Capture the cell that displays the provided text and extract its (x, y) central coordinate. 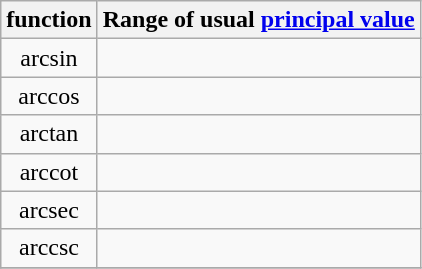
arctan (49, 134)
arccsc (49, 248)
arccot (49, 172)
arccos (49, 96)
arcsec (49, 210)
function (49, 20)
Range of usual principal value (258, 20)
arcsin (49, 58)
